Identify which cell holds the provided text, then report its [X, Y] central coordinate. 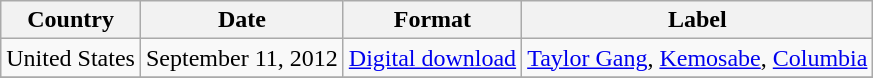
Digital download [432, 58]
September 11, 2012 [242, 58]
Date [242, 20]
Taylor Gang, Kemosabe, Columbia [698, 58]
United States [71, 58]
Country [71, 20]
Label [698, 20]
Format [432, 20]
